For the text-containing cell, return its midpoint in [X, Y] coordinate format. 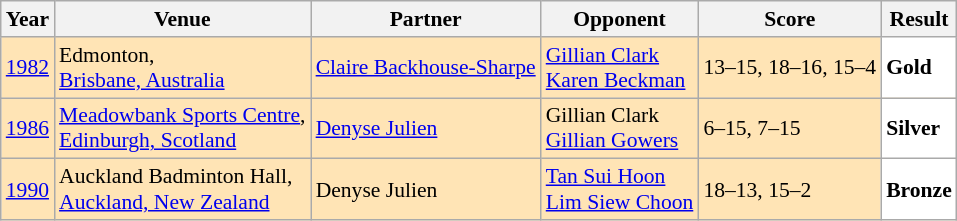
18–13, 15–2 [790, 190]
Partner [426, 19]
Edmonton,Brisbane, Australia [182, 68]
Silver [919, 128]
Year [28, 19]
Opponent [620, 19]
13–15, 18–16, 15–4 [790, 68]
Tan Sui Hoon Lim Siew Choon [620, 190]
1982 [28, 68]
Score [790, 19]
1986 [28, 128]
Gillian Clark Gillian Gowers [620, 128]
1990 [28, 190]
Auckland Badminton Hall,Auckland, New Zealand [182, 190]
Gold [919, 68]
Gillian Clark Karen Beckman [620, 68]
Bronze [919, 190]
Claire Backhouse-Sharpe [426, 68]
Meadowbank Sports Centre,Edinburgh, Scotland [182, 128]
Result [919, 19]
Venue [182, 19]
6–15, 7–15 [790, 128]
